Locate the cell with the specified text and output its (x, y) center coordinate. 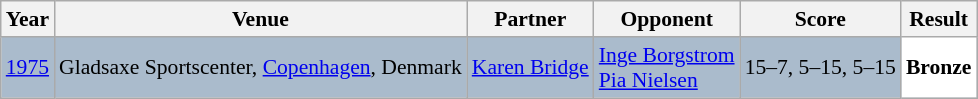
1975 (28, 68)
Year (28, 19)
Inge Borgstrom Pia Nielsen (667, 68)
Bronze (939, 68)
Karen Bridge (530, 68)
Result (939, 19)
Gladsaxe Sportscenter, Copenhagen, Denmark (260, 68)
15–7, 5–15, 5–15 (820, 68)
Partner (530, 19)
Score (820, 19)
Venue (260, 19)
Opponent (667, 19)
